Detect which cell encompasses the target text, then output its [X, Y] center coordinate. 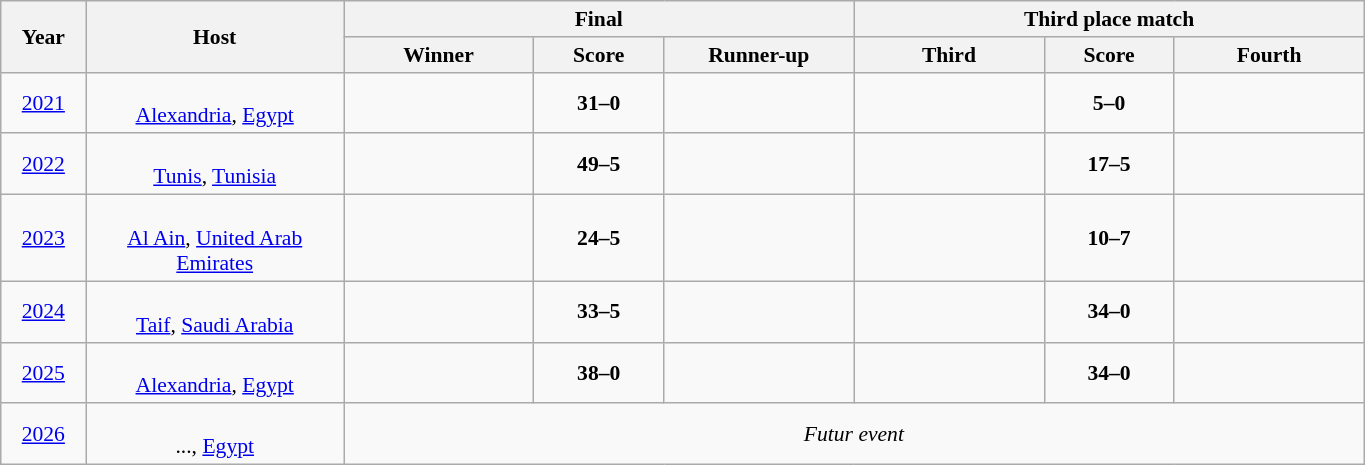
49–5 [599, 164]
2023 [44, 238]
Third place match [1109, 19]
2024 [44, 312]
38–0 [599, 372]
Winner [439, 55]
24–5 [599, 238]
2026 [44, 434]
Futur event [854, 434]
2022 [44, 164]
Final [599, 19]
Fourth [1269, 55]
Third [949, 55]
10–7 [1109, 238]
2025 [44, 372]
5–0 [1109, 102]
17–5 [1109, 164]
Year [44, 36]
Runner-up [759, 55]
Tunis, Tunisia [215, 164]
Taif, Saudi Arabia [215, 312]
33–5 [599, 312]
..., Egypt [215, 434]
2021 [44, 102]
Host [215, 36]
31–0 [599, 102]
Al Ain, United Arab Emirates [215, 238]
